Return (X, Y) of the center of cell containing provided text 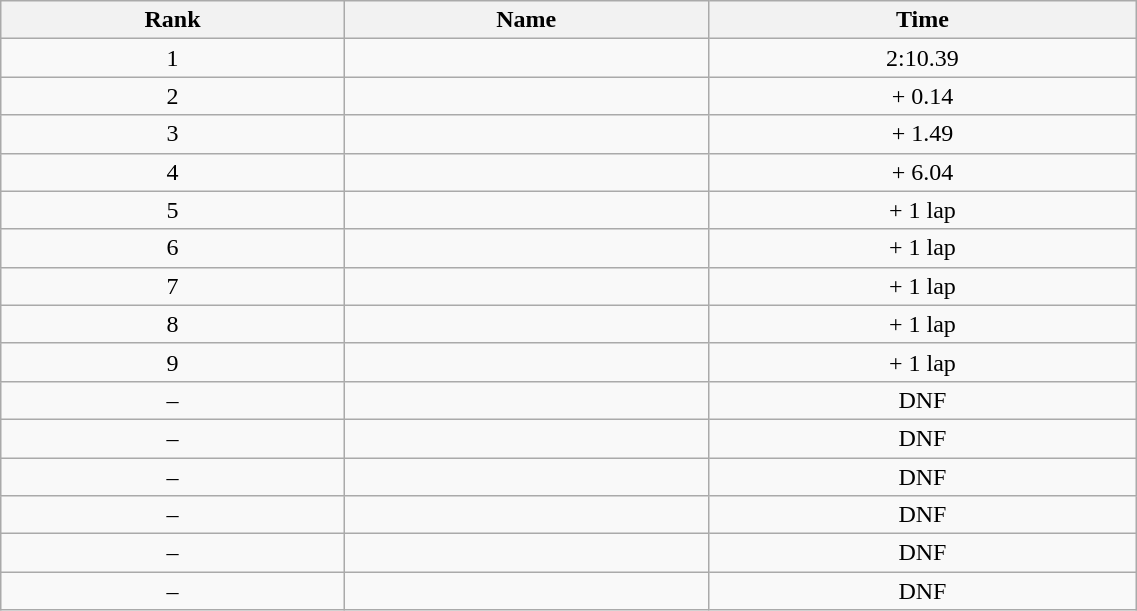
Time (922, 20)
6 (173, 248)
+ 6.04 (922, 172)
Name (526, 20)
5 (173, 210)
7 (173, 286)
+ 1.49 (922, 134)
2:10.39 (922, 58)
+ 0.14 (922, 96)
2 (173, 96)
Rank (173, 20)
1 (173, 58)
3 (173, 134)
4 (173, 172)
9 (173, 362)
8 (173, 324)
